Detect which cell encompasses the target text, then output its (x, y) center coordinate. 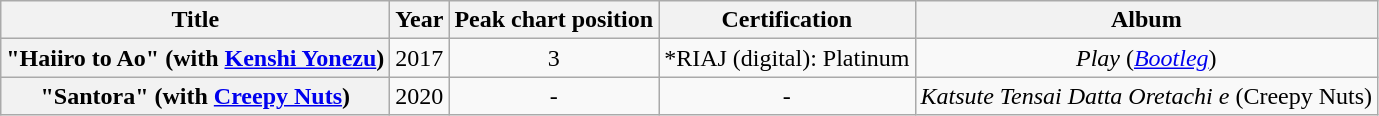
"Haiiro to Ao" (with Kenshi Yonezu) (196, 58)
"Santora" (with Creepy Nuts) (196, 96)
Certification (787, 20)
2020 (420, 96)
*RIAJ (digital): Platinum (787, 58)
Year (420, 20)
Play (Bootleg) (1146, 58)
Peak chart position (554, 20)
2017 (420, 58)
Katsute Tensai Datta Oretachi e (Creepy Nuts) (1146, 96)
Title (196, 20)
Album (1146, 20)
3 (554, 58)
